Capture the cell that displays the provided text and extract its [x, y] central coordinate. 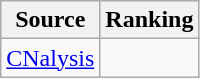
CNalysis [50, 58]
Ranking [150, 20]
Source [50, 20]
